Provide the [x, y] coordinate of the cell's center where the given text is located.  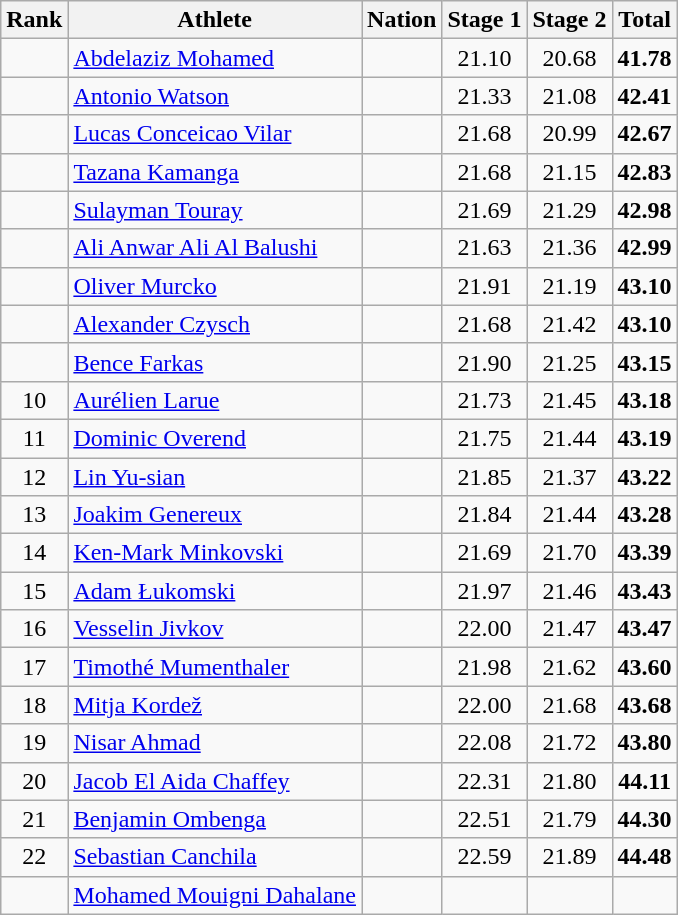
Total [644, 20]
43.28 [644, 515]
Rank [34, 20]
43.18 [644, 400]
42.99 [644, 248]
22 [34, 857]
Aurélien Larue [215, 400]
44.48 [644, 857]
43.60 [644, 667]
Alexander Czysch [215, 324]
Sulayman Touray [215, 210]
22.08 [484, 743]
21.75 [484, 438]
43.39 [644, 553]
Abdelaziz Mohamed [215, 58]
17 [34, 667]
21.25 [570, 362]
Nisar Ahmad [215, 743]
Lin Yu-sian [215, 477]
43.68 [644, 705]
21.97 [484, 591]
Bence Farkas [215, 362]
21.73 [484, 400]
Sebastian Canchila [215, 857]
20.68 [570, 58]
21.91 [484, 286]
Stage 2 [570, 20]
21.85 [484, 477]
Mohamed Mouigni Dahalane [215, 895]
21.70 [570, 553]
21.89 [570, 857]
Vesselin Jivkov [215, 629]
21.90 [484, 362]
21.19 [570, 286]
21.62 [570, 667]
16 [34, 629]
21.10 [484, 58]
21.84 [484, 515]
Jacob El Aida Chaffey [215, 781]
44.11 [644, 781]
19 [34, 743]
21.08 [570, 96]
Benjamin Ombenga [215, 819]
43.43 [644, 591]
21.29 [570, 210]
11 [34, 438]
43.80 [644, 743]
21.63 [484, 248]
21.42 [570, 324]
21.36 [570, 248]
13 [34, 515]
43.22 [644, 477]
Tazana Kamanga [215, 172]
21.79 [570, 819]
Adam Łukomski [215, 591]
14 [34, 553]
43.15 [644, 362]
21.33 [484, 96]
42.67 [644, 134]
12 [34, 477]
21 [34, 819]
Antonio Watson [215, 96]
22.51 [484, 819]
21.98 [484, 667]
41.78 [644, 58]
Athlete [215, 20]
18 [34, 705]
21.46 [570, 591]
42.98 [644, 210]
20 [34, 781]
21.15 [570, 172]
43.47 [644, 629]
42.41 [644, 96]
Oliver Murcko [215, 286]
21.37 [570, 477]
Nation [402, 20]
21.47 [570, 629]
Ken-Mark Minkovski [215, 553]
43.19 [644, 438]
20.99 [570, 134]
Mitja Kordež [215, 705]
Dominic Overend [215, 438]
Joakim Genereux [215, 515]
22.31 [484, 781]
21.72 [570, 743]
42.83 [644, 172]
Ali Anwar Ali Al Balushi [215, 248]
Lucas Conceicao Vilar [215, 134]
21.45 [570, 400]
21.80 [570, 781]
44.30 [644, 819]
Stage 1 [484, 20]
Timothé Mumenthaler [215, 667]
15 [34, 591]
22.59 [484, 857]
10 [34, 400]
